For the text-containing cell, return its midpoint in (X, Y) coordinate format. 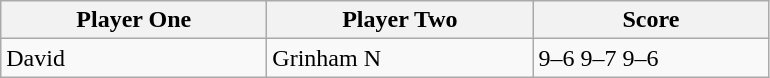
Grinham N (400, 58)
Player One (134, 20)
Score (651, 20)
David (134, 58)
Player Two (400, 20)
9–6 9–7 9–6 (651, 58)
